Detect which cell encompasses the target text, then output its [x, y] center coordinate. 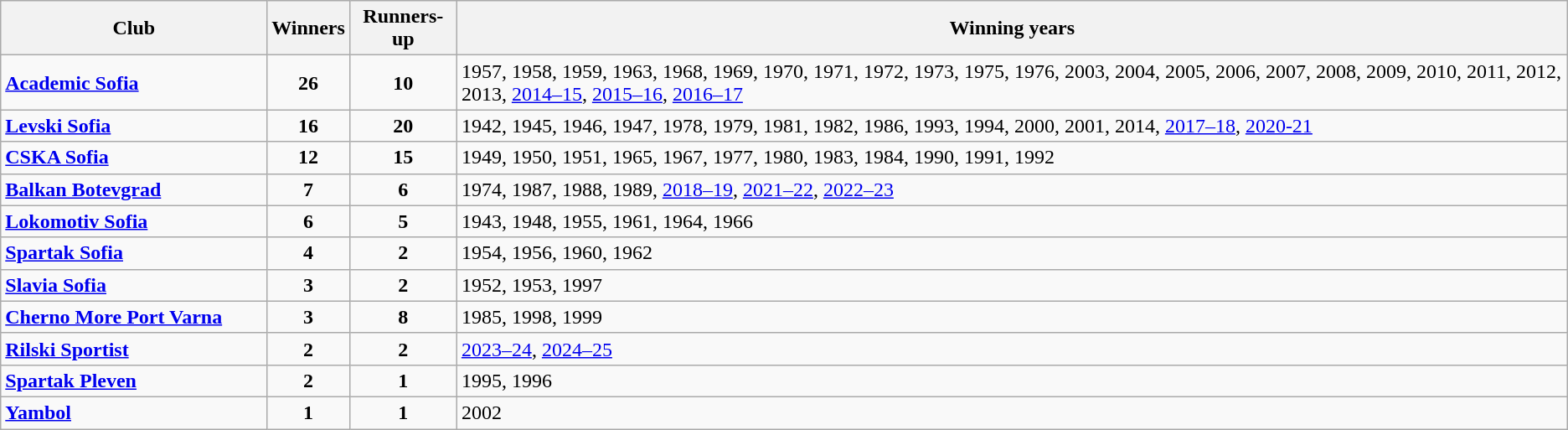
20 [403, 126]
Runners-up [403, 28]
Spartak Pleven [134, 381]
1985, 1998, 1999 [1012, 317]
1943, 1948, 1955, 1961, 1964, 1966 [1012, 221]
Lokomotiv Sofia [134, 221]
Rilski Sportist [134, 349]
Slavia Sofia [134, 285]
4 [308, 253]
CSKA Sofia [134, 158]
Winners [308, 28]
Balkan Botevgrad [134, 189]
1974, 1987, 1988, 1989, 2018–19, 2021–22, 2022–23 [1012, 189]
1995, 1996 [1012, 381]
26 [308, 82]
16 [308, 126]
7 [308, 189]
Club [134, 28]
10 [403, 82]
1954, 1956, 1960, 1962 [1012, 253]
8 [403, 317]
1949, 1950, 1951, 1965, 1967, 1977, 1980, 1983, 1984, 1990, 1991, 1992 [1012, 158]
Winning years [1012, 28]
12 [308, 158]
Levski Sofia [134, 126]
Yambol [134, 412]
2023–24, 2024–25 [1012, 349]
Spartak Sofia [134, 253]
1952, 1953, 1997 [1012, 285]
Cherno More Port Varna [134, 317]
1942, 1945, 1946, 1947, 1978, 1979, 1981, 1982, 1986, 1993, 1994, 2000, 2001, 2014, 2017–18, 2020-21 [1012, 126]
2002 [1012, 412]
15 [403, 158]
Academic Sofia [134, 82]
5 [403, 221]
